Detect which cell encompasses the target text, then output its [X, Y] center coordinate. 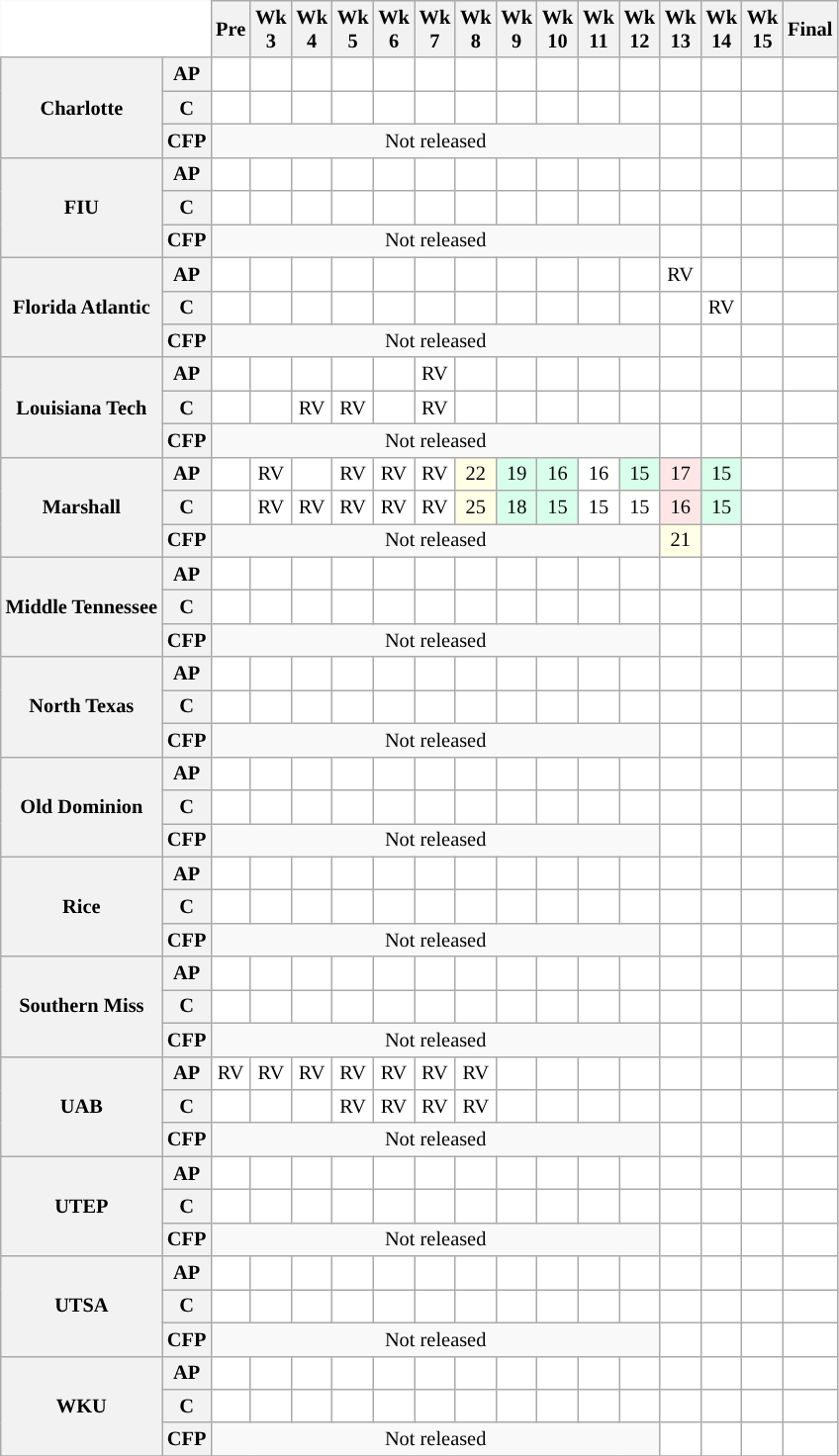
22 [475, 474]
Southern Miss [81, 1007]
Wk9 [516, 29]
Wk14 [720, 29]
Final [809, 29]
Wk15 [762, 29]
Wk8 [475, 29]
Wk10 [558, 29]
Old Dominion [81, 807]
17 [681, 474]
Marshall [81, 506]
North Texas [81, 706]
Florida Atlantic [81, 307]
Charlotte [81, 107]
Pre [231, 29]
FIU [81, 208]
Wk7 [435, 29]
Wk5 [352, 29]
UTSA [81, 1306]
Wk3 [271, 29]
UAB [81, 1106]
19 [516, 474]
25 [475, 507]
Wk12 [639, 29]
UTEP [81, 1207]
Louisiana Tech [81, 408]
Rice [81, 906]
Middle Tennessee [81, 607]
18 [516, 507]
WKU [81, 1407]
Wk13 [681, 29]
Wk6 [394, 29]
21 [681, 540]
Wk4 [313, 29]
Wk11 [598, 29]
